Detect which cell encompasses the target text, then output its (X, Y) center coordinate. 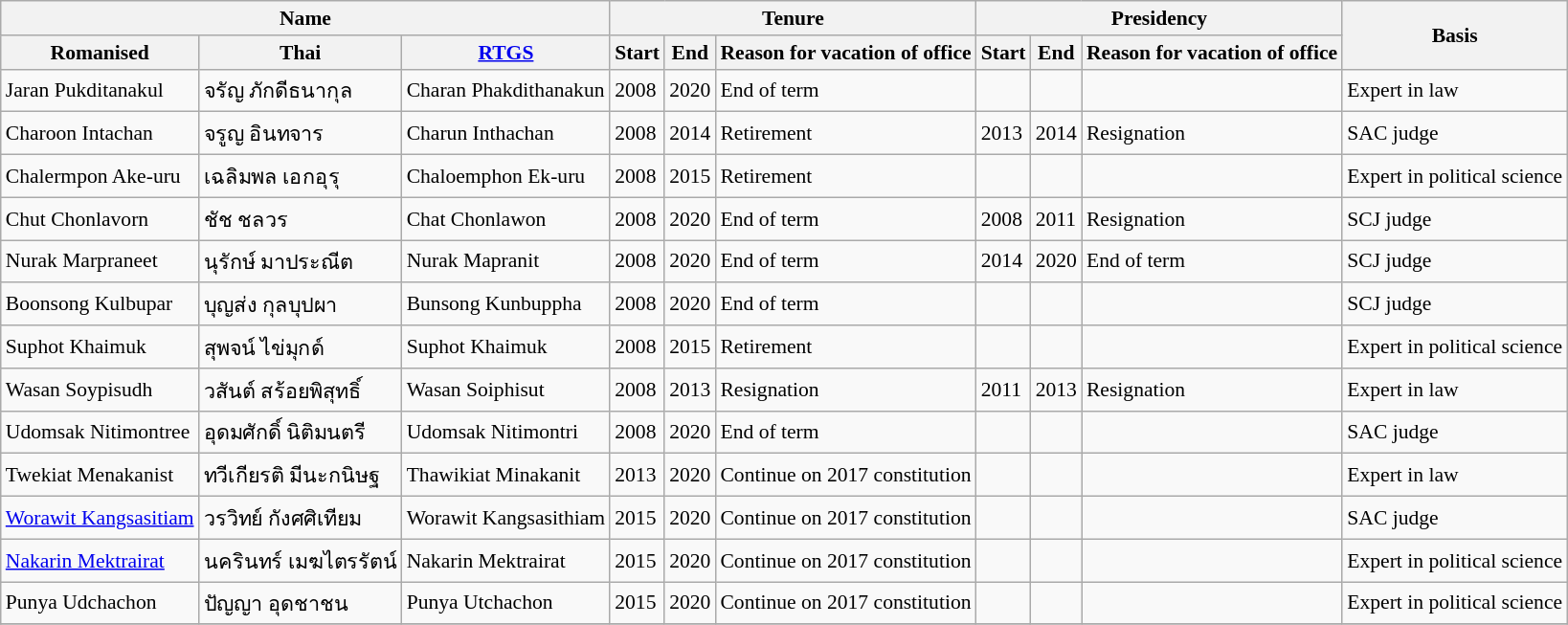
Chalermpon Ake-uru (100, 176)
Chat Chonlawon (506, 218)
วรวิทย์ กังศศิเทียม (301, 519)
จรูญ อินทจาร (301, 134)
วสันต์ สร้อยพิสุทธิ์ (301, 391)
Thai (301, 53)
Romanised (100, 53)
สุพจน์ ไข่มุกด์ (301, 346)
Charoon Intachan (100, 134)
Basis (1455, 34)
Tenure (793, 18)
Wasan Soiphisut (506, 391)
Thawikiat Minakanit (506, 475)
Nurak Mapranit (506, 262)
เฉลิมพล เอกอุรุ (301, 176)
Punya Udchachon (100, 603)
Worawit Kangsasitiam (100, 519)
Presidency (1159, 18)
Udomsak Nitimontri (506, 433)
Jaran Pukditanakul (100, 90)
Boonsong Kulbupar (100, 304)
Nurak Marpraneet (100, 262)
Charun Inthachan (506, 134)
Name (305, 18)
Wasan Soypisudh (100, 391)
Worawit Kangsasithiam (506, 519)
RTGS (506, 53)
Udomsak Nitimontree (100, 433)
Punya Utchachon (506, 603)
ปัญญา อุดชาชน (301, 603)
นครินทร์ เมฆไตรรัตน์ (301, 561)
Twekiat Menakanist (100, 475)
Chut Chonlavorn (100, 218)
Chaloemphon Ek-uru (506, 176)
บุญส่ง กุลบุปผา (301, 304)
Charan Phakdithanakun (506, 90)
อุดมศักดิ์ นิติมนตรี (301, 433)
Bunsong Kunbuppha (506, 304)
ทวีเกียรติ มีนะกนิษฐ (301, 475)
จรัญ ภักดีธนากุล (301, 90)
นุรักษ์ มาประณีต (301, 262)
ชัช ชลวร (301, 218)
